Scan for the cell matching the given text and deliver its (X, Y) coordinate at center. 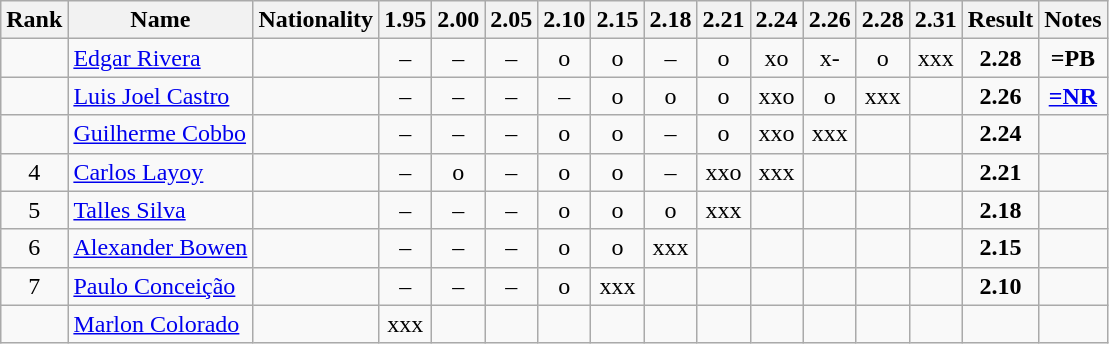
Talles Silva (160, 210)
Carlos Layoy (160, 172)
=NR (1073, 96)
2.31 (936, 20)
Nationality (316, 20)
xo (776, 58)
6 (34, 248)
Luis Joel Castro (160, 96)
Paulo Conceição (160, 286)
2.00 (458, 20)
=PB (1073, 58)
Marlon Colorado (160, 324)
Name (160, 20)
x- (830, 58)
7 (34, 286)
Result (1000, 20)
Edgar Rivera (160, 58)
Guilherme Cobbo (160, 134)
1.95 (406, 20)
Notes (1073, 20)
5 (34, 210)
Alexander Bowen (160, 248)
Rank (34, 20)
4 (34, 172)
2.05 (512, 20)
